Return the (x, y) coordinate for the center point of the cell that contains the specified text.  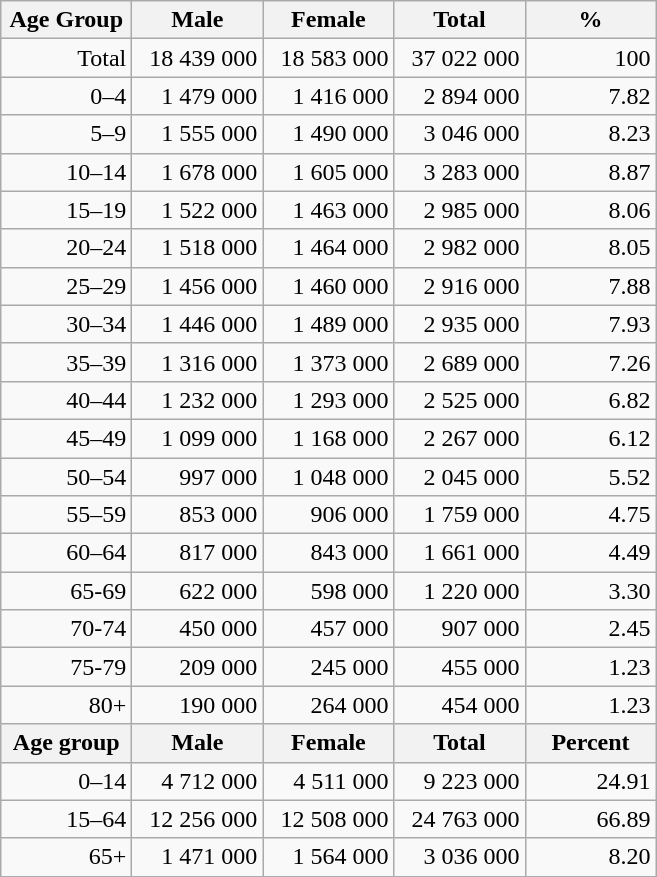
1 460 000 (328, 286)
45–49 (66, 438)
15–19 (66, 210)
622 000 (198, 591)
3.30 (590, 591)
2 894 000 (460, 96)
1 479 000 (198, 96)
1 168 000 (328, 438)
55–59 (66, 515)
457 000 (328, 629)
2 982 000 (460, 248)
1 489 000 (328, 324)
6.12 (590, 438)
18 439 000 (198, 58)
12 256 000 (198, 819)
907 000 (460, 629)
0–14 (66, 781)
20–24 (66, 248)
190 000 (198, 705)
9 223 000 (460, 781)
4 511 000 (328, 781)
0–4 (66, 96)
2 916 000 (460, 286)
2 935 000 (460, 324)
3 036 000 (460, 857)
35–39 (66, 362)
4.49 (590, 553)
6.82 (590, 400)
5.52 (590, 477)
100 (590, 58)
80+ (66, 705)
Age Group (66, 20)
4.75 (590, 515)
Age group (66, 743)
% (590, 20)
843 000 (328, 553)
598 000 (328, 591)
70-74 (66, 629)
209 000 (198, 667)
997 000 (198, 477)
24.91 (590, 781)
8.20 (590, 857)
2 267 000 (460, 438)
1 759 000 (460, 515)
455 000 (460, 667)
853 000 (198, 515)
2.45 (590, 629)
1 048 000 (328, 477)
3 283 000 (460, 172)
817 000 (198, 553)
7.82 (590, 96)
1 555 000 (198, 134)
60–64 (66, 553)
75-79 (66, 667)
1 522 000 (198, 210)
1 661 000 (460, 553)
7.88 (590, 286)
10–14 (66, 172)
24 763 000 (460, 819)
454 000 (460, 705)
25–29 (66, 286)
1 293 000 (328, 400)
37 022 000 (460, 58)
245 000 (328, 667)
1 564 000 (328, 857)
2 689 000 (460, 362)
7.93 (590, 324)
1 373 000 (328, 362)
3 046 000 (460, 134)
Percent (590, 743)
65-69 (66, 591)
1 446 000 (198, 324)
906 000 (328, 515)
65+ (66, 857)
1 605 000 (328, 172)
66.89 (590, 819)
8.06 (590, 210)
7.26 (590, 362)
1 490 000 (328, 134)
450 000 (198, 629)
1 416 000 (328, 96)
1 316 000 (198, 362)
2 525 000 (460, 400)
1 463 000 (328, 210)
4 712 000 (198, 781)
1 678 000 (198, 172)
1 232 000 (198, 400)
15–64 (66, 819)
1 518 000 (198, 248)
5–9 (66, 134)
30–34 (66, 324)
50–54 (66, 477)
8.05 (590, 248)
8.87 (590, 172)
1 464 000 (328, 248)
1 471 000 (198, 857)
1 099 000 (198, 438)
40–44 (66, 400)
8.23 (590, 134)
1 220 000 (460, 591)
264 000 (328, 705)
18 583 000 (328, 58)
12 508 000 (328, 819)
2 985 000 (460, 210)
1 456 000 (198, 286)
2 045 000 (460, 477)
